Locate the cell with the specified text and output its [x, y] center coordinate. 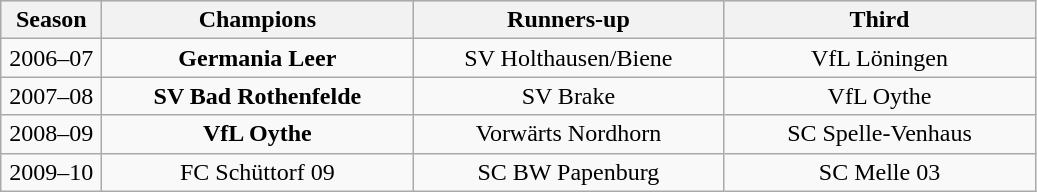
2007–08 [52, 96]
2009–10 [52, 172]
Runners-up [568, 20]
2008–09 [52, 134]
SC Spelle-Venhaus [880, 134]
Vorwärts Nordhorn [568, 134]
FC Schüttorf 09 [258, 172]
SC Melle 03 [880, 172]
SC BW Papenburg [568, 172]
SV Holthausen/Biene [568, 58]
SV Bad Rothenfelde [258, 96]
2006–07 [52, 58]
Third [880, 20]
VfL Löningen [880, 58]
SV Brake [568, 96]
Germania Leer [258, 58]
Season [52, 20]
Champions [258, 20]
